Detect which cell encompasses the target text, then output its [X, Y] center coordinate. 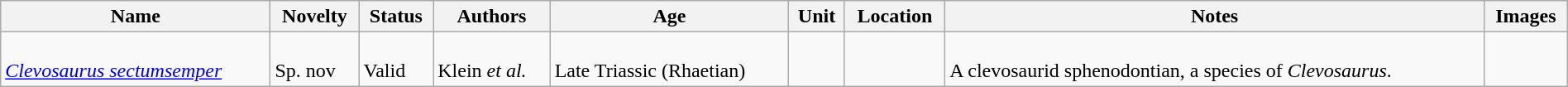
Novelty [314, 17]
Valid [396, 60]
Unit [817, 17]
Clevosaurus sectumsemper [136, 60]
Age [670, 17]
Authors [491, 17]
Status [396, 17]
Klein et al. [491, 60]
Name [136, 17]
Sp. nov [314, 60]
Late Triassic (Rhaetian) [670, 60]
A clevosaurid sphenodontian, a species of Clevosaurus. [1215, 60]
Location [895, 17]
Notes [1215, 17]
Images [1525, 17]
